Return [x, y] of the center of cell containing provided text 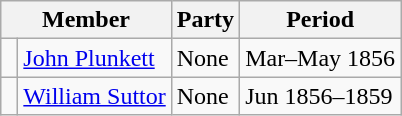
Period [320, 20]
Party [205, 20]
Jun 1856–1859 [320, 96]
Member [86, 20]
John Plunkett [94, 58]
Mar–May 1856 [320, 58]
William Suttor [94, 96]
